Extract the [X, Y] coordinate from the center of the cell holding the provided text.  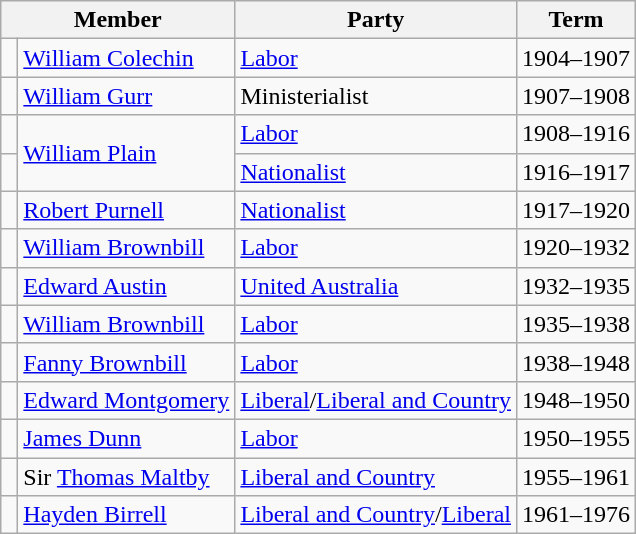
United Australia [376, 286]
Edward Austin [126, 286]
1920–1932 [576, 248]
1932–1935 [576, 286]
Hayden Birrell [126, 515]
Fanny Brownbill [126, 362]
1938–1948 [576, 362]
1950–1955 [576, 438]
William Colechin [126, 58]
1917–1920 [576, 210]
Sir Thomas Maltby [126, 477]
Robert Purnell [126, 210]
Party [376, 20]
William Gurr [126, 96]
Member [118, 20]
James Dunn [126, 438]
Edward Montgomery [126, 400]
1948–1950 [576, 400]
1908–1916 [576, 134]
1961–1976 [576, 515]
Liberal and Country [376, 477]
Liberal and Country/Liberal [376, 515]
Term [576, 20]
William Plain [126, 153]
Ministerialist [376, 96]
1935–1938 [576, 324]
1916–1917 [576, 172]
1904–1907 [576, 58]
1907–1908 [576, 96]
Liberal/Liberal and Country [376, 400]
1955–1961 [576, 477]
